Provide the [X, Y] coordinate of the cell's center where the given text is located.  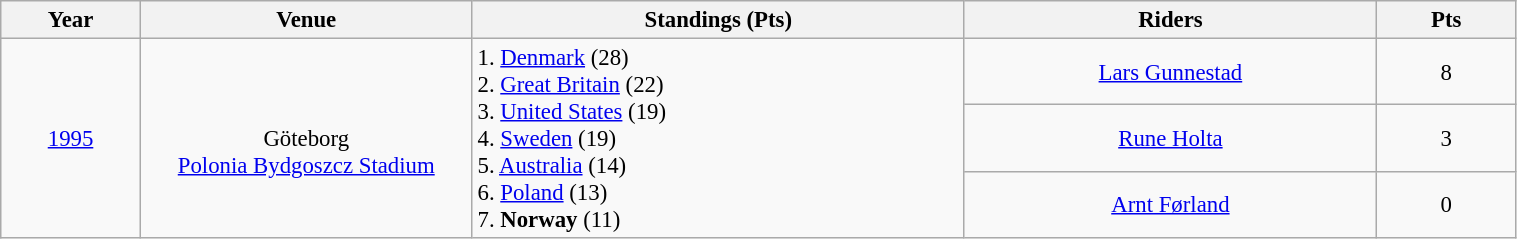
0 [1446, 206]
GöteborgPolonia Bydgoszcz Stadium [306, 139]
Arnt Førland [1170, 206]
Rune Holta [1170, 138]
1995 [71, 139]
Venue [306, 20]
Riders [1170, 20]
Lars Gunnestad [1170, 72]
Pts [1446, 20]
Standings (Pts) [718, 20]
Year [71, 20]
8 [1446, 72]
3 [1446, 138]
1. Denmark (28)2. Great Britain (22)3. United States (19)4. Sweden (19)5. Australia (14)6. Poland (13)7. Norway (11) [718, 139]
